Determine the [X, Y] coordinate at the center of the cell enclosing the given text.  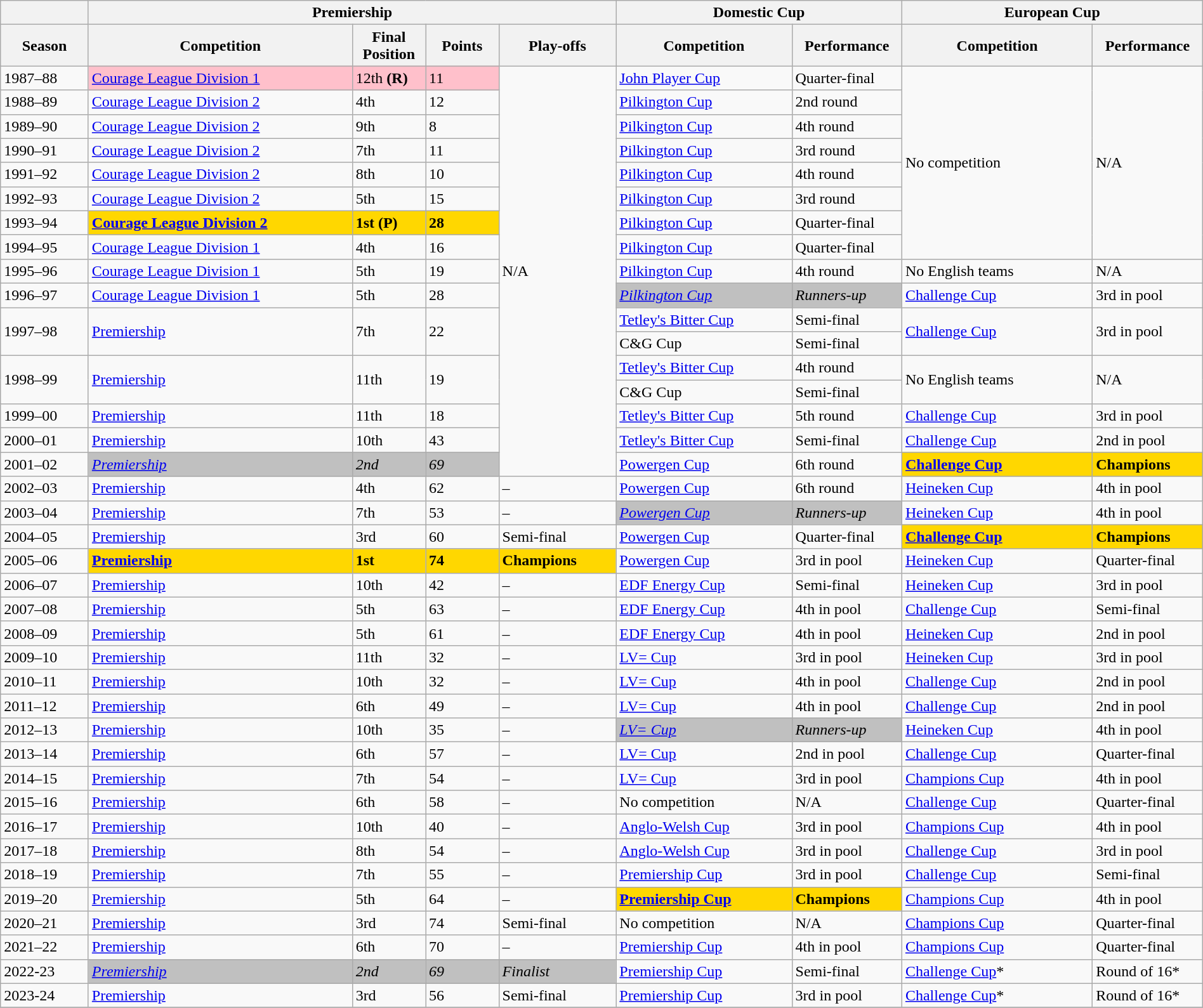
2007–08 [44, 609]
1991–92 [44, 174]
49 [462, 706]
2008–09 [44, 633]
2004–05 [44, 537]
57 [462, 754]
1990–91 [44, 150]
2021–22 [44, 947]
2003–04 [44, 513]
2013–14 [44, 754]
1996–97 [44, 295]
10 [462, 174]
58 [462, 802]
2014–15 [44, 778]
2002–03 [44, 488]
2011–12 [44, 706]
2019–20 [44, 899]
2006–07 [44, 585]
2000–01 [44, 440]
1988–89 [44, 102]
43 [462, 440]
2017–18 [44, 851]
35 [462, 730]
22 [462, 331]
64 [462, 899]
42 [462, 585]
Final Position [388, 46]
2015–16 [44, 802]
1993–94 [44, 223]
2012–13 [44, 730]
1994–95 [44, 247]
1989–90 [44, 126]
12th (R) [388, 78]
1997–98 [44, 331]
15 [462, 199]
2001–02 [44, 464]
2022-23 [44, 971]
2020–21 [44, 923]
Finalist [557, 971]
2nd round [846, 102]
2010–11 [44, 681]
2018–19 [44, 875]
2016–17 [44, 827]
5th round [846, 416]
1995–96 [44, 271]
Season [44, 46]
8 [462, 126]
1998–99 [44, 380]
62 [462, 488]
Play-offs [557, 46]
53 [462, 513]
Points [462, 46]
40 [462, 827]
1992–93 [44, 199]
63 [462, 609]
2005–06 [44, 561]
1st [388, 561]
55 [462, 875]
56 [462, 995]
2009–10 [44, 657]
60 [462, 537]
1999–00 [44, 416]
18 [462, 416]
2023-24 [44, 995]
European Cup [1052, 13]
Domestic Cup [759, 13]
John Player Cup [704, 78]
1st (P) [388, 223]
9th [388, 126]
16 [462, 247]
12 [462, 102]
70 [462, 947]
1987–88 [44, 78]
61 [462, 633]
